Extract the (X, Y) coordinate from the center of the cell holding the provided text.  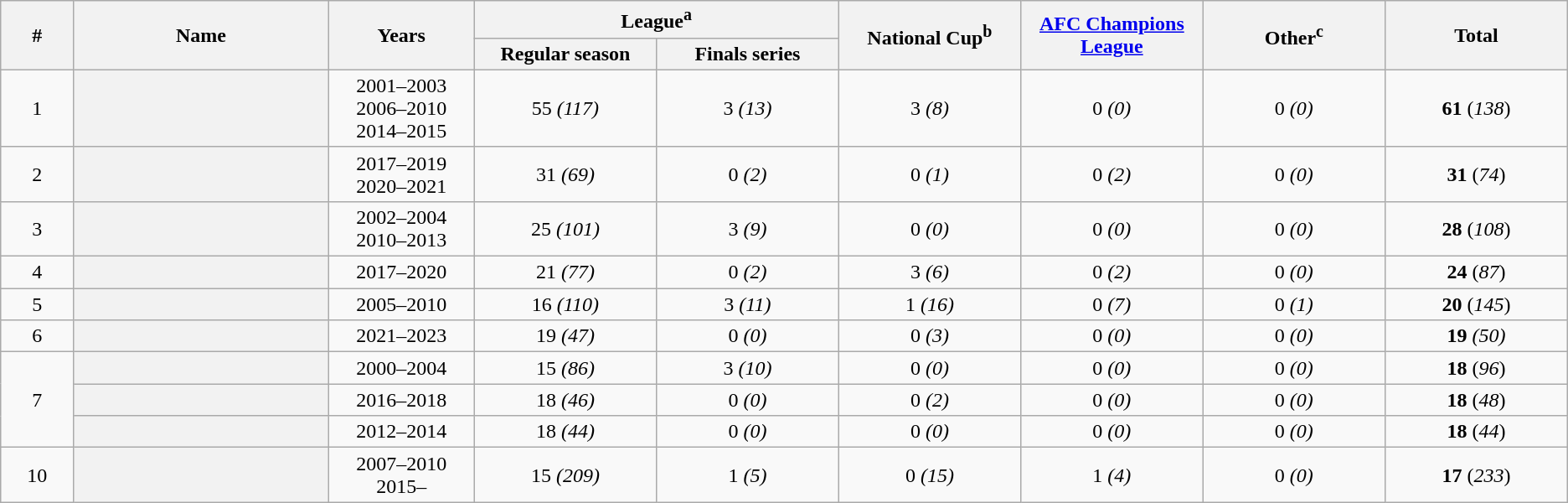
2012–2014 (401, 432)
2007–20102015– (401, 474)
18 (46) (565, 400)
3 (6) (930, 272)
2005–2010 (401, 304)
19 (50) (1477, 336)
0 (7) (1112, 304)
Name (201, 35)
17 (233) (1477, 474)
Years (401, 35)
31 (69) (565, 174)
28 (108) (1477, 228)
2 (37, 174)
Leaguea (657, 20)
Finals series (747, 54)
2002–20042010–2013 (401, 228)
5 (37, 304)
4 (37, 272)
3 (13) (747, 108)
21 (77) (565, 272)
AFC Champions League (1112, 35)
0 (3) (930, 336)
24 (87) (1477, 272)
6 (37, 336)
3 (11) (747, 304)
# (37, 35)
2021–2023 (401, 336)
20 (145) (1477, 304)
3 (10) (747, 368)
31 (74) (1477, 174)
2000–2004 (401, 368)
55 (117) (565, 108)
Total (1477, 35)
19 (47) (565, 336)
National Cupb (930, 35)
3 (37, 228)
16 (110) (565, 304)
18 (96) (1477, 368)
3 (9) (747, 228)
1 (4) (1112, 474)
2001–20032006–20102014–2015 (401, 108)
0 (15) (930, 474)
7 (37, 400)
25 (101) (565, 228)
Otherc (1293, 35)
10 (37, 474)
2016–2018 (401, 400)
1 (5) (747, 474)
Regular season (565, 54)
2017–20192020–2021 (401, 174)
1 (16) (930, 304)
2017–2020 (401, 272)
18 (48) (1477, 400)
15 (209) (565, 474)
15 (86) (565, 368)
1 (37, 108)
61 (138) (1477, 108)
3 (8) (930, 108)
